Determine the [X, Y] coordinate at the center of the cell enclosing the given text.  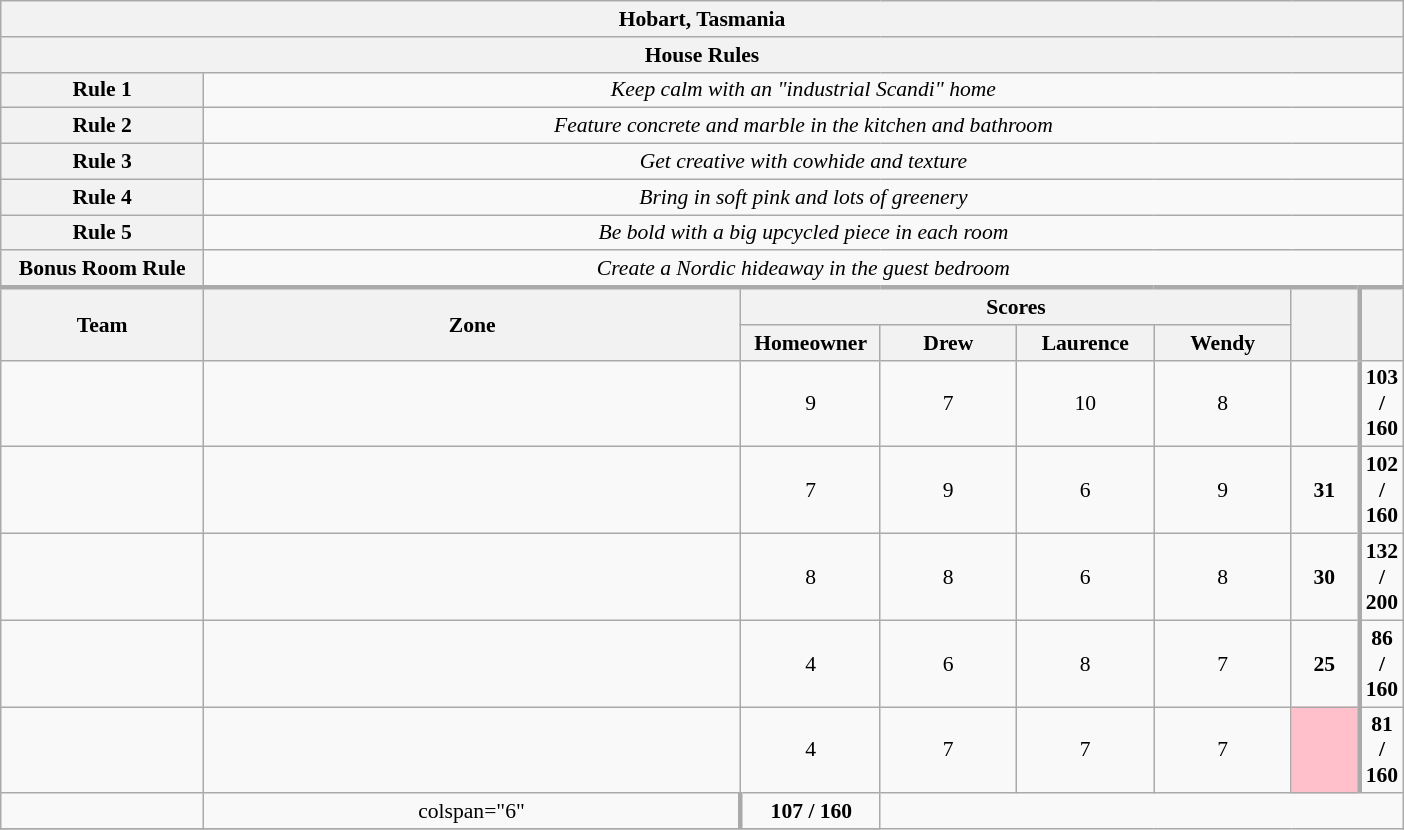
86 / 160 [1381, 664]
107 / 160 [810, 812]
103 / 160 [1381, 404]
10 [1085, 404]
Scores [1016, 306]
Laurence [1085, 343]
25 [1325, 664]
Team [102, 324]
House Rules [702, 55]
Bonus Room Rule [102, 270]
Rule 3 [102, 162]
81 / 160 [1381, 750]
102 / 160 [1381, 490]
Homeowner [810, 343]
Wendy [1222, 343]
30 [1325, 578]
Be bold with a big upcycled piece in each room [804, 233]
Bring in soft pink and lots of greenery [804, 197]
Drew [948, 343]
Rule 1 [102, 90]
31 [1325, 490]
Zone [472, 324]
Feature concrete and marble in the kitchen and bathroom [804, 126]
colspan="6" [472, 812]
Rule 2 [102, 126]
Rule 5 [102, 233]
Create a Nordic hideaway in the guest bedroom [804, 270]
Rule 4 [102, 197]
Hobart, Tasmania [702, 19]
Keep calm with an "industrial Scandi" home [804, 90]
Get creative with cowhide and texture [804, 162]
132 / 200 [1381, 578]
